From the cell containing the given text, extract its center point as [x, y] coordinate. 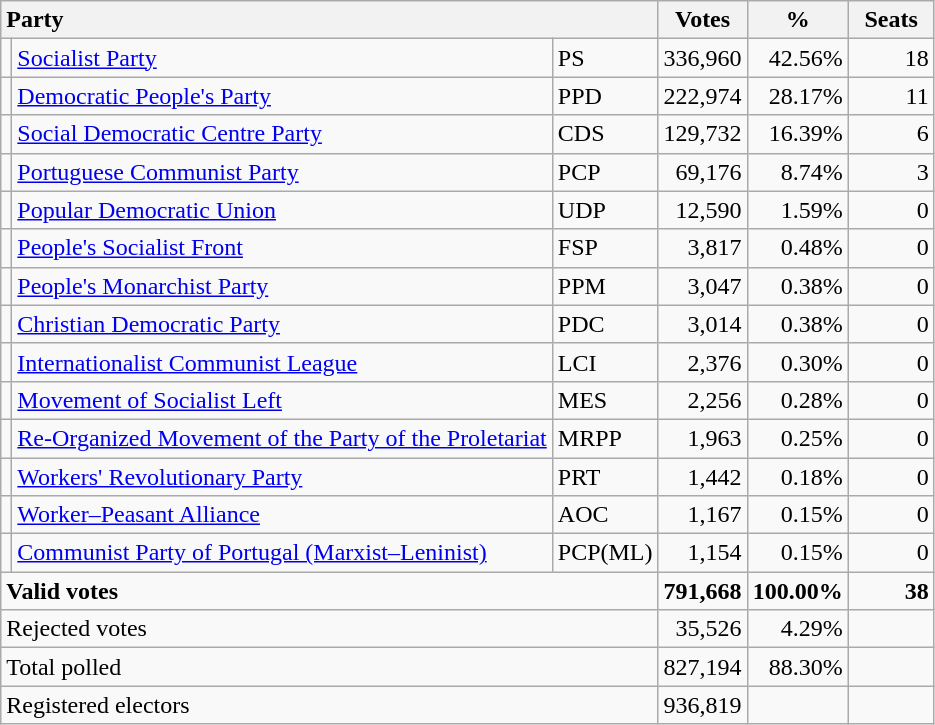
Rejected votes [330, 629]
Total polled [330, 667]
69,176 [702, 172]
UDP [605, 210]
827,194 [702, 667]
2,376 [702, 362]
AOC [605, 515]
Re-Organized Movement of the Party of the Proletariat [282, 438]
MES [605, 400]
PCP [605, 172]
1.59% [798, 210]
0.48% [798, 248]
Portuguese Communist Party [282, 172]
12,590 [702, 210]
38 [891, 591]
FSP [605, 248]
Workers' Revolutionary Party [282, 477]
936,819 [702, 705]
Democratic People's Party [282, 96]
3,014 [702, 324]
11 [891, 96]
Votes [702, 20]
35,526 [702, 629]
0.18% [798, 477]
PDC [605, 324]
PPD [605, 96]
8.74% [798, 172]
1,154 [702, 553]
Valid votes [330, 591]
88.30% [798, 667]
Party [330, 20]
Social Democratic Centre Party [282, 134]
CDS [605, 134]
Popular Democratic Union [282, 210]
Communist Party of Portugal (Marxist–Leninist) [282, 553]
0.28% [798, 400]
Registered electors [330, 705]
% [798, 20]
791,668 [702, 591]
PRT [605, 477]
MRPP [605, 438]
3,047 [702, 286]
100.00% [798, 591]
1,963 [702, 438]
222,974 [702, 96]
People's Monarchist Party [282, 286]
2,256 [702, 400]
42.56% [798, 58]
PCP(ML) [605, 553]
1,442 [702, 477]
3 [891, 172]
People's Socialist Front [282, 248]
Christian Democratic Party [282, 324]
0.25% [798, 438]
Movement of Socialist Left [282, 400]
3,817 [702, 248]
Socialist Party [282, 58]
PS [605, 58]
LCI [605, 362]
28.17% [798, 96]
18 [891, 58]
6 [891, 134]
129,732 [702, 134]
Seats [891, 20]
336,960 [702, 58]
16.39% [798, 134]
4.29% [798, 629]
Worker–Peasant Alliance [282, 515]
Internationalist Communist League [282, 362]
1,167 [702, 515]
PPM [605, 286]
0.30% [798, 362]
